Find where the given text appears and provide that cell's center as [X, Y] coordinate. 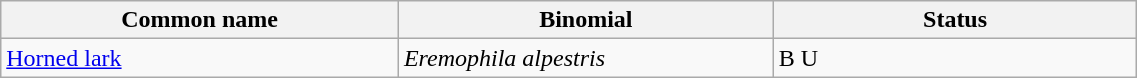
Eremophila alpestris [586, 58]
Horned lark [200, 58]
Status [955, 20]
Common name [200, 20]
B U [955, 58]
Binomial [586, 20]
